Provide the (X, Y) coordinate of the cell's center where the given text is located.  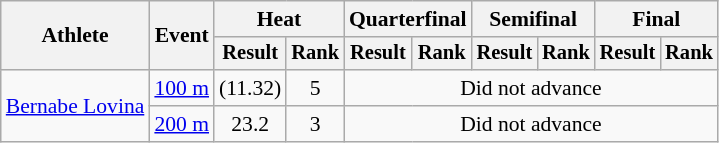
Heat (279, 19)
Bernabe Lovina (76, 106)
100 m (182, 88)
200 m (182, 124)
5 (315, 88)
Athlete (76, 36)
23.2 (250, 124)
Quarterfinal (408, 19)
Final (656, 19)
(11.32) (250, 88)
3 (315, 124)
Semifinal (534, 19)
Event (182, 36)
